Return the (X, Y) coordinate for the center point of the cell that contains the specified text.  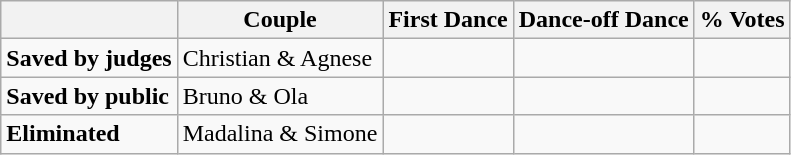
Saved by judges (89, 58)
Dance-off Dance (604, 20)
Madalina & Simone (280, 134)
First Dance (448, 20)
Christian & Agnese (280, 58)
Saved by public (89, 96)
Eliminated (89, 134)
% Votes (742, 20)
Bruno & Ola (280, 96)
Couple (280, 20)
